Extract the (X, Y) coordinate from the center of the cell holding the provided text.  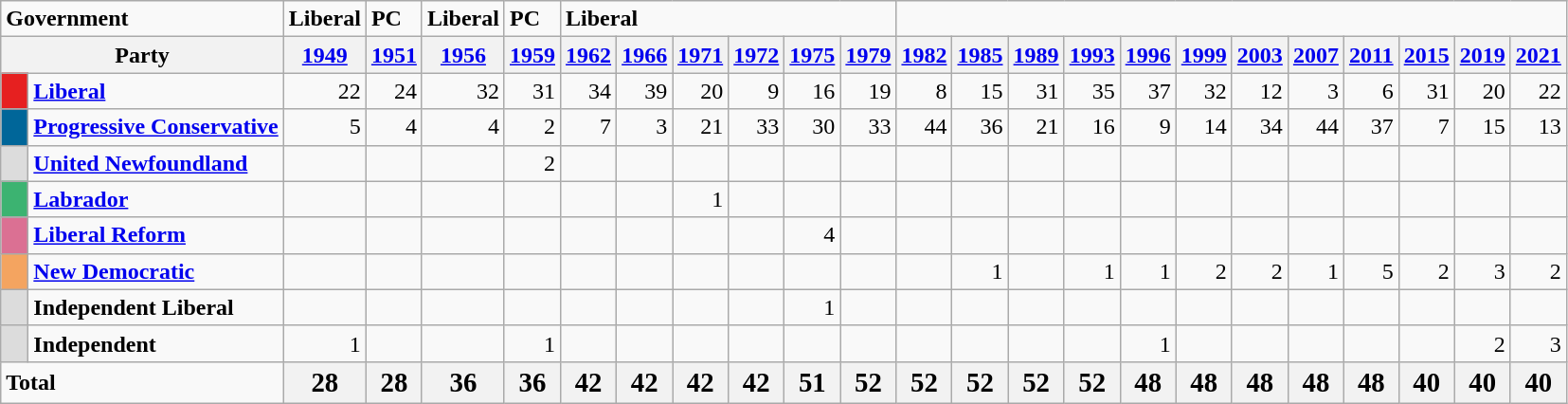
2019 (1482, 55)
Government (142, 19)
39 (644, 91)
2021 (1539, 55)
Party (142, 55)
1993 (1091, 55)
United Newfoundland (155, 163)
1979 (868, 55)
1989 (1036, 55)
1956 (462, 55)
1949 (324, 55)
2015 (1427, 55)
1951 (394, 55)
13 (1539, 127)
51 (813, 382)
1971 (701, 55)
Labrador (155, 199)
2011 (1371, 55)
1982 (925, 55)
New Democratic (155, 271)
Liberal Reform (155, 235)
2007 (1315, 55)
1959 (532, 55)
12 (1260, 91)
35 (1091, 91)
Progressive Conservative (155, 127)
Total (142, 382)
1966 (644, 55)
Independent Liberal (155, 307)
1999 (1203, 55)
1975 (813, 55)
1962 (589, 55)
1985 (980, 55)
1996 (1148, 55)
19 (868, 91)
Independent (155, 343)
2003 (1260, 55)
1972 (756, 55)
8 (925, 91)
14 (1203, 127)
6 (1371, 91)
30 (813, 127)
24 (394, 91)
